Return [x, y] of the center of cell containing provided text 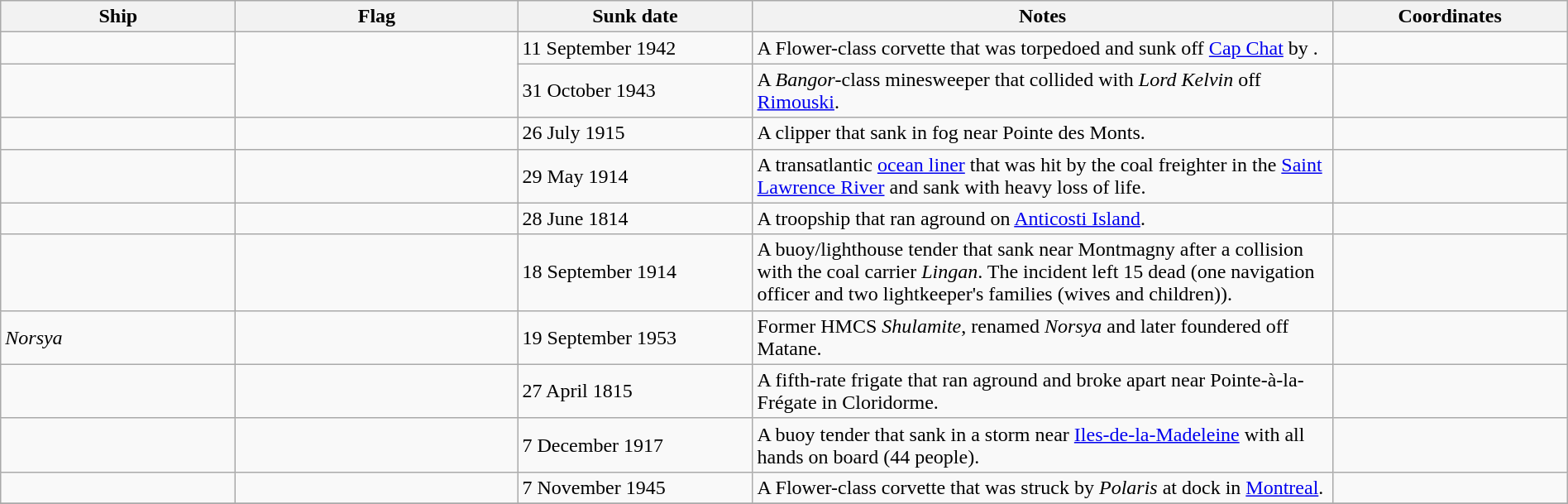
18 September 1914 [635, 272]
A Bangor-class minesweeper that collided with Lord Kelvin off Rimouski. [1042, 91]
Sunk date [635, 17]
A Flower-class corvette that was struck by Polaris at dock in Montreal. [1042, 487]
A Flower-class corvette that was torpedoed and sunk off Cap Chat by . [1042, 48]
A transatlantic ocean liner that was hit by the coal freighter in the Saint Lawrence River and sank with heavy loss of life. [1042, 175]
Flag [377, 17]
28 June 1814 [635, 218]
A clipper that sank in fog near Pointe des Monts. [1042, 133]
A troopship that ran aground on Anticosti Island. [1042, 218]
26 July 1915 [635, 133]
Former HMCS Shulamite, renamed Norsya and later foundered off Matane. [1042, 338]
Coordinates [1450, 17]
31 October 1943 [635, 91]
Ship [118, 17]
7 November 1945 [635, 487]
29 May 1914 [635, 175]
7 December 1917 [635, 445]
11 September 1942 [635, 48]
27 April 1815 [635, 391]
A fifth-rate frigate that ran aground and broke apart near Pointe-à-la-Frégate in Cloridorme. [1042, 391]
Norsya [118, 338]
Notes [1042, 17]
A buoy tender that sank in a storm near Iles-de-la-Madeleine with all hands on board (44 people). [1042, 445]
19 September 1953 [635, 338]
